Locate the cell with the specified text and output its [x, y] center coordinate. 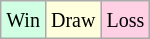
Win [24, 20]
Loss [126, 20]
Draw [72, 20]
